Extract the (x, y) coordinate from the center of the cell holding the provided text.  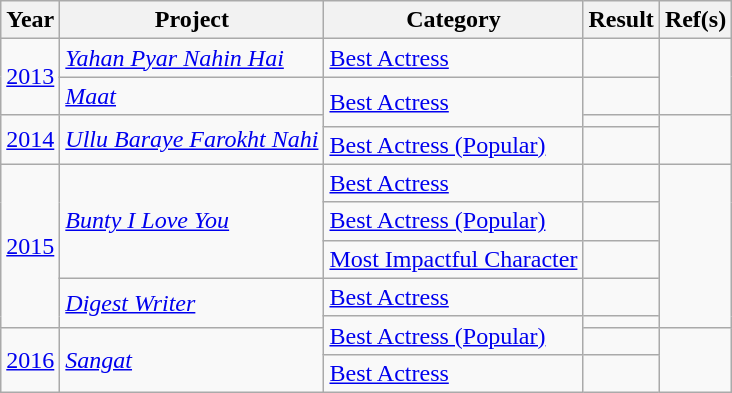
2014 (30, 140)
Result (621, 20)
Category (454, 20)
Digest Writer (192, 302)
Yahan Pyar Nahin Hai (192, 58)
Year (30, 20)
Sangat (192, 360)
Maat (192, 96)
Ullu Baraye Farokht Nahi (192, 140)
Most Impactful Character (454, 259)
2013 (30, 77)
2016 (30, 360)
Bunty I Love You (192, 221)
2015 (30, 246)
Project (192, 20)
Ref(s) (695, 20)
